Pinpoint the cell where the given text exists, returning its [x, y] midpoint coordinate. 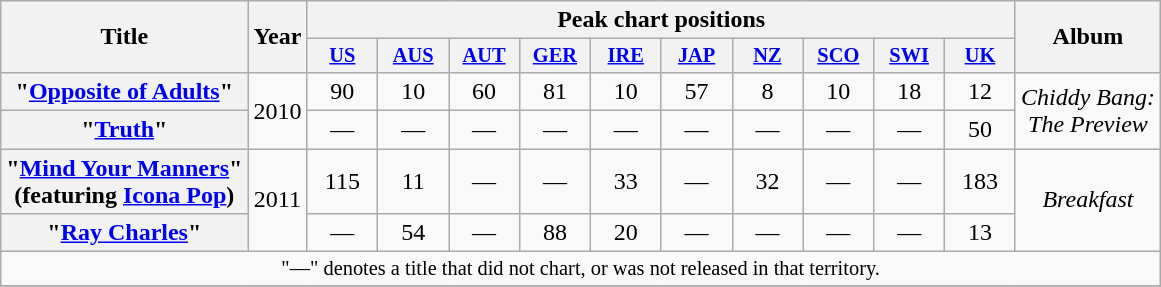
GER [554, 56]
JAP [696, 56]
Title [124, 37]
32 [768, 182]
Album [1088, 37]
"Mind Your Manners"(featuring Icona Pop) [124, 182]
13 [980, 233]
115 [342, 182]
SWI [910, 56]
81 [554, 91]
"Truth" [124, 130]
Breakfast [1088, 200]
"Opposite of Adults" [124, 91]
11 [414, 182]
2010 [278, 110]
Peak chart positions [662, 20]
AUT [484, 56]
Chiddy Bang:The Preview [1088, 110]
8 [768, 91]
20 [626, 233]
IRE [626, 56]
60 [484, 91]
SCO [838, 56]
33 [626, 182]
2011 [278, 200]
57 [696, 91]
NZ [768, 56]
Year [278, 37]
54 [414, 233]
90 [342, 91]
US [342, 56]
"Ray Charles" [124, 233]
"—" denotes a title that did not chart, or was not released in that territory. [581, 269]
88 [554, 233]
12 [980, 91]
183 [980, 182]
18 [910, 91]
UK [980, 56]
50 [980, 130]
AUS [414, 56]
